Scan for the cell matching the given text and deliver its [x, y] coordinate at center. 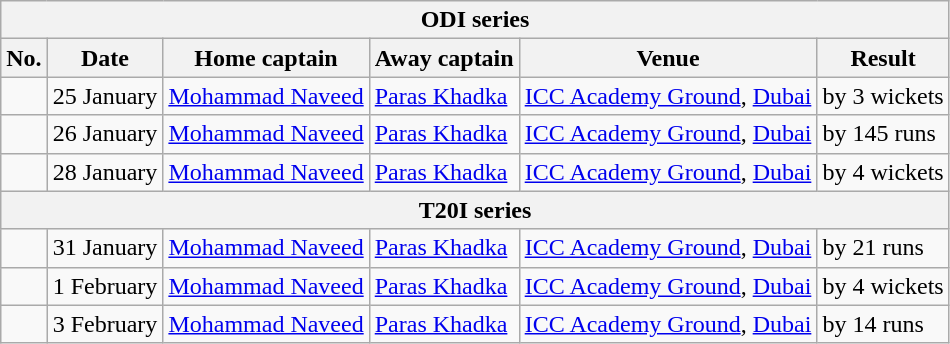
Away captain [444, 58]
by 21 runs [883, 248]
No. [24, 58]
by 145 runs [883, 134]
26 January [105, 134]
T20I series [475, 210]
Venue [668, 58]
Result [883, 58]
3 February [105, 324]
28 January [105, 172]
25 January [105, 96]
1 February [105, 286]
31 January [105, 248]
Date [105, 58]
Home captain [266, 58]
by 14 runs [883, 324]
ODI series [475, 20]
by 3 wickets [883, 96]
